Provide the [x, y] coordinate of the cell's center where the given text is located.  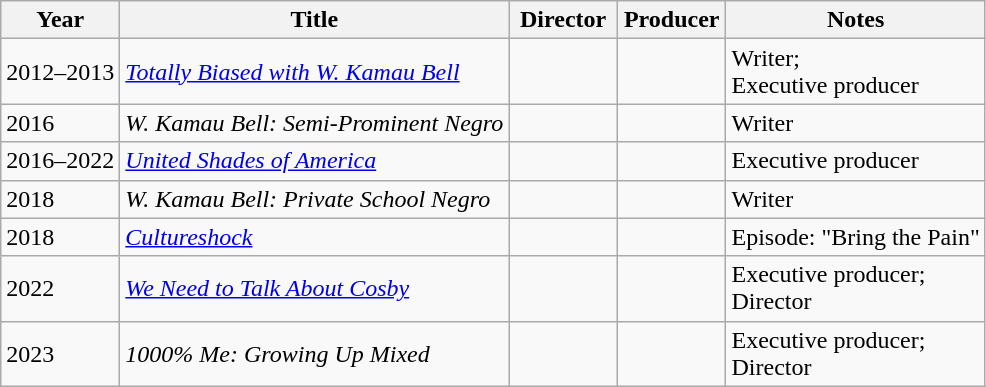
Executive producer [856, 161]
Cultureshock [314, 237]
2012–2013 [60, 72]
Producer [672, 20]
Episode: "Bring the Pain" [856, 237]
Writer;Executive producer [856, 72]
Title [314, 20]
W. Kamau Bell: Semi-Prominent Negro [314, 123]
1000% Me: Growing Up Mixed [314, 354]
Totally Biased with W. Kamau Bell [314, 72]
2016–2022 [60, 161]
Notes [856, 20]
We Need to Talk About Cosby [314, 288]
W. Kamau Bell: Private School Negro [314, 199]
2022 [60, 288]
United Shades of America [314, 161]
Year [60, 20]
2023 [60, 354]
2016 [60, 123]
Director [564, 20]
